Detect which cell encompasses the target text, then output its (X, Y) center coordinate. 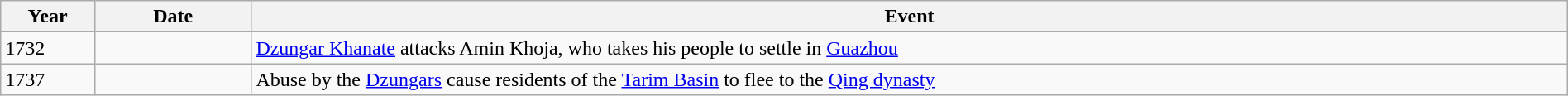
1737 (48, 79)
Year (48, 17)
1732 (48, 48)
Dzungar Khanate attacks Amin Khoja, who takes his people to settle in Guazhou (910, 48)
Date (172, 17)
Event (910, 17)
Abuse by the Dzungars cause residents of the Tarim Basin to flee to the Qing dynasty (910, 79)
